Determine the (x, y) coordinate at the center of the cell enclosing the given text.  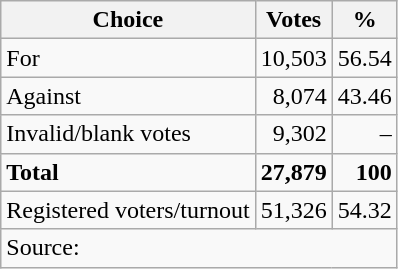
Invalid/blank votes (128, 134)
54.32 (364, 210)
Votes (294, 20)
– (364, 134)
43.46 (364, 96)
Registered voters/turnout (128, 210)
Total (128, 172)
8,074 (294, 96)
Choice (128, 20)
Source: (199, 248)
% (364, 20)
56.54 (364, 58)
Against (128, 96)
51,326 (294, 210)
9,302 (294, 134)
100 (364, 172)
10,503 (294, 58)
For (128, 58)
27,879 (294, 172)
